Search for the cell housing the specified text and yield its (X, Y) center coordinate. 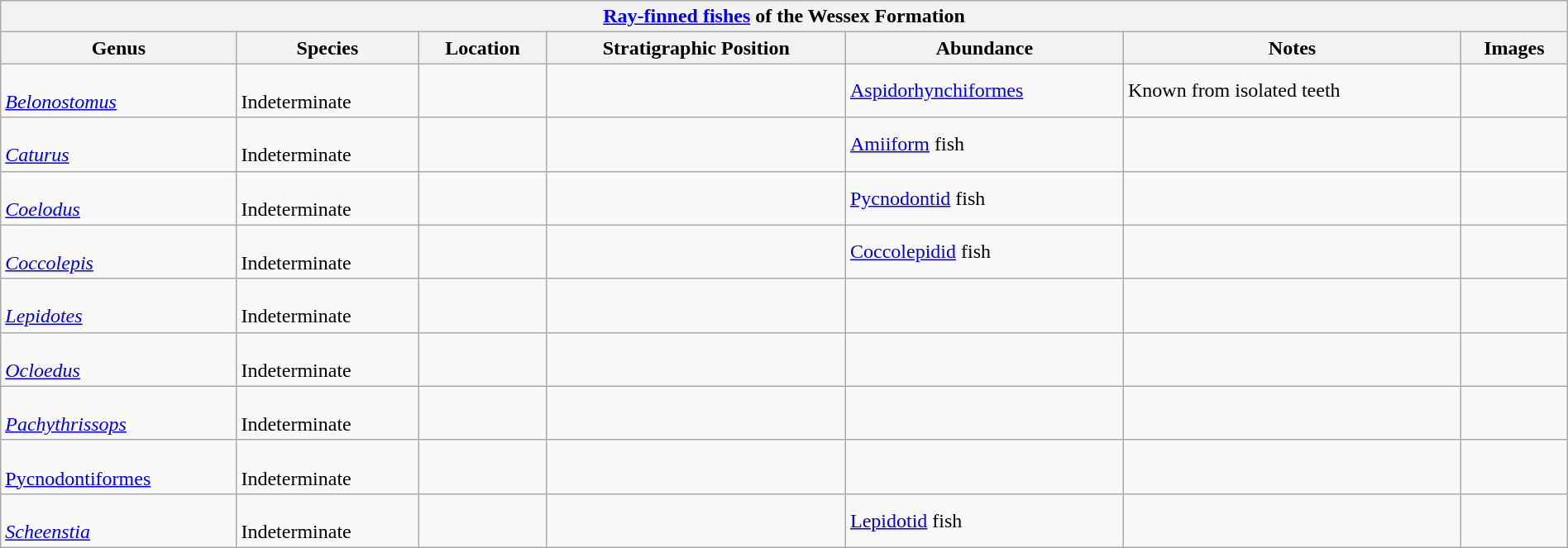
Lepidotes (119, 306)
Aspidorhynchiformes (984, 91)
Ocloedus (119, 359)
Images (1515, 48)
Species (327, 48)
Notes (1292, 48)
Coelodus (119, 198)
Known from isolated teeth (1292, 91)
Caturus (119, 144)
Amiiform fish (984, 144)
Coccolepidid fish (984, 251)
Scheenstia (119, 521)
Pycnodontiformes (119, 466)
Ray-finned fishes of the Wessex Formation (784, 17)
Stratigraphic Position (696, 48)
Genus (119, 48)
Belonostomus (119, 91)
Pachythrissops (119, 413)
Abundance (984, 48)
Lepidotid fish (984, 521)
Pycnodontid fish (984, 198)
Coccolepis (119, 251)
Location (483, 48)
